Search for the cell housing the specified text and yield its (X, Y) center coordinate. 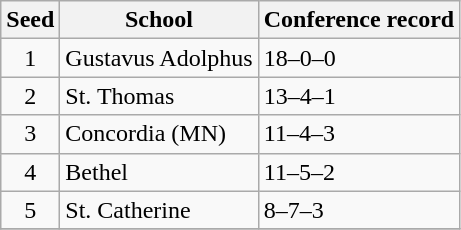
Seed (30, 20)
11–4–3 (358, 134)
Conference record (358, 20)
8–7–3 (358, 210)
1 (30, 58)
2 (30, 96)
Bethel (159, 172)
St. Catherine (159, 210)
3 (30, 134)
Gustavus Adolphus (159, 58)
St. Thomas (159, 96)
4 (30, 172)
School (159, 20)
5 (30, 210)
13–4–1 (358, 96)
Concordia (MN) (159, 134)
11–5–2 (358, 172)
18–0–0 (358, 58)
